Identify which cell holds the provided text, then report its (x, y) central coordinate. 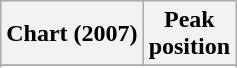
Chart (2007) (72, 34)
Peakposition (189, 34)
